For the text-containing cell, return its midpoint in (x, y) coordinate format. 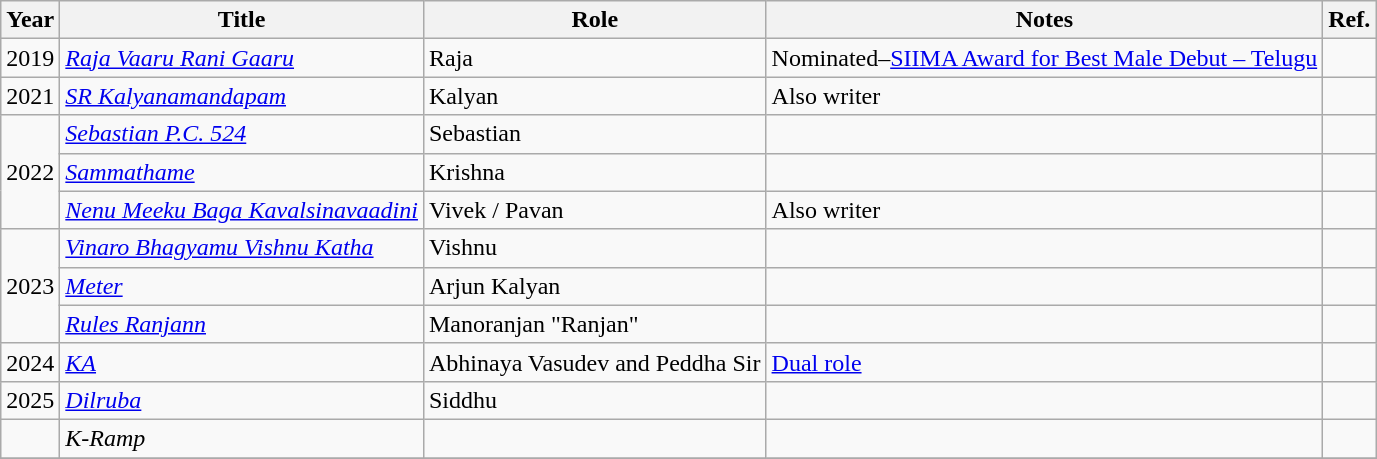
2025 (30, 400)
Vivek / Pavan (594, 210)
SR Kalyanamandapam (242, 96)
Manoranjan "Ranjan" (594, 324)
2023 (30, 286)
Arjun Kalyan (594, 286)
Dilruba (242, 400)
K-Ramp (242, 438)
Siddhu (594, 400)
2022 (30, 172)
2024 (30, 362)
Ref. (1350, 20)
Sebastian (594, 134)
Abhinaya Vasudev and Peddha Sir (594, 362)
Rules Ranjann (242, 324)
Notes (1044, 20)
Raja Vaaru Rani Gaaru (242, 58)
Dual role (1044, 362)
Vinaro Bhagyamu Vishnu Katha (242, 248)
2019 (30, 58)
Krishna (594, 172)
2021 (30, 96)
Nominated–SIIMA Award for Best Male Debut – Telugu (1044, 58)
KA (242, 362)
Kalyan (594, 96)
Year (30, 20)
Meter (242, 286)
Sammathame (242, 172)
Nenu Meeku Baga Kavalsinavaadini (242, 210)
Sebastian P.C. 524 (242, 134)
Role (594, 20)
Vishnu (594, 248)
Raja (594, 58)
Title (242, 20)
